From the cell containing the given text, extract its center point as [X, Y] coordinate. 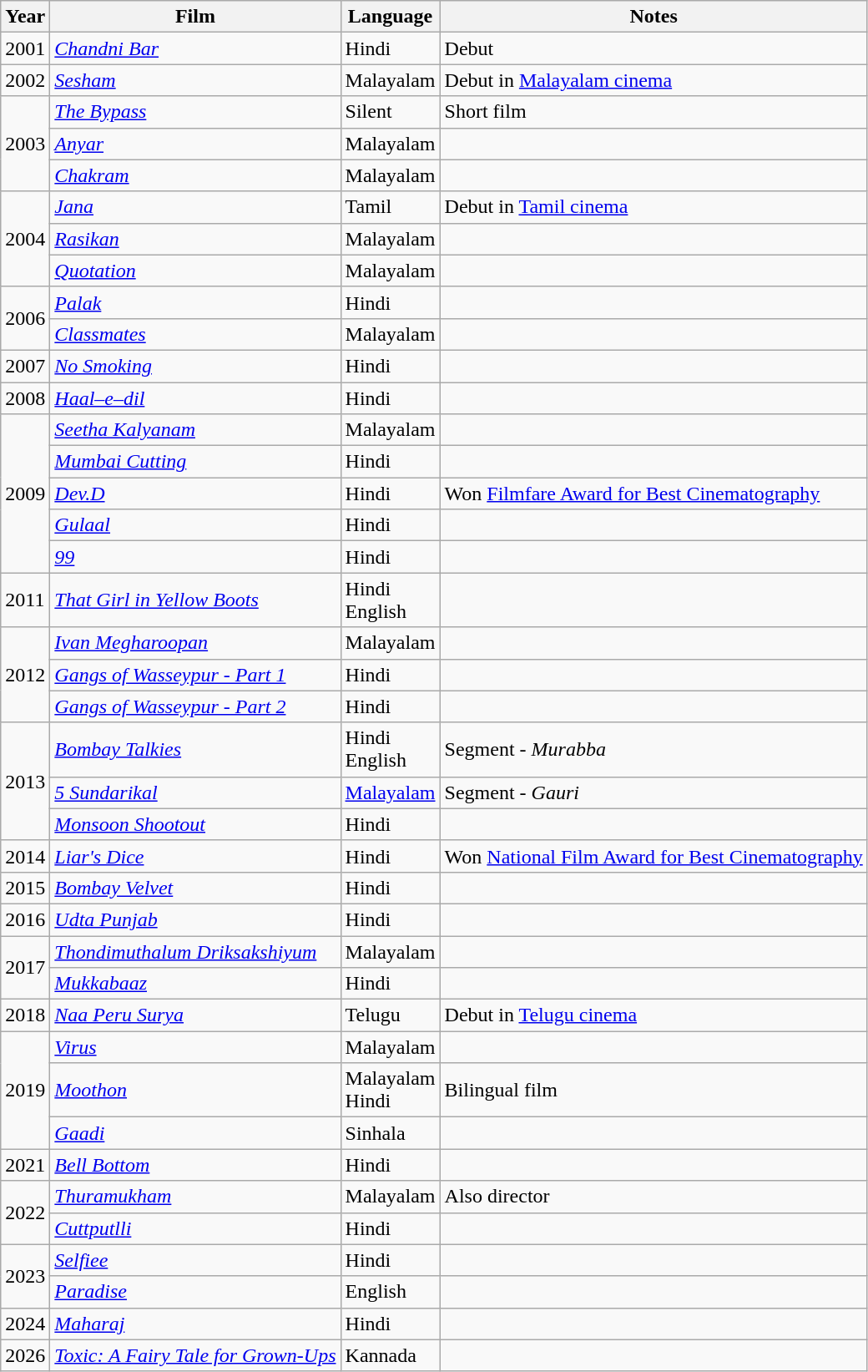
Tamil [391, 207]
Quotation [195, 271]
Seetha Kalyanam [195, 430]
2024 [25, 1324]
Haal–e–dil [195, 398]
2016 [25, 919]
Bombay Velvet [195, 888]
Gaadi [195, 1133]
Liar's Dice [195, 856]
Naa Peru Surya [195, 1015]
Ivan Megharoopan [195, 643]
Notes [654, 17]
The Bypass [195, 112]
Cuttputlli [195, 1228]
Palak [195, 302]
2018 [25, 1015]
Debut in Tamil cinema [654, 207]
MalayalamHindi [391, 1091]
Gangs of Wasseypur - Part 2 [195, 706]
Silent [391, 112]
2023 [25, 1276]
2022 [25, 1213]
Kannada [391, 1355]
Won National Film Award for Best Cinematography [654, 856]
Udta Punjab [195, 919]
Short film [654, 112]
Monsoon Shootout [195, 824]
Classmates [195, 334]
Mumbai Cutting [195, 462]
2009 [25, 494]
2012 [25, 675]
Thuramukham [195, 1197]
Sesham [195, 80]
Also director [654, 1197]
2013 [25, 782]
Moothon [195, 1091]
Bell Bottom [195, 1165]
No Smoking [195, 366]
Maharaj [195, 1324]
Virus [195, 1047]
Year [25, 17]
Toxic: A Fairy Tale for Grown-Ups [195, 1355]
2011 [25, 600]
Bombay Talkies [195, 750]
2001 [25, 48]
Gulaal [195, 525]
2003 [25, 144]
Selfiee [195, 1260]
99 [195, 557]
Dev.D [195, 494]
Jana [195, 207]
2007 [25, 366]
English [391, 1292]
2026 [25, 1355]
Debut in Malayalam cinema [654, 80]
Chandni Bar [195, 48]
5 Sundarikal [195, 792]
Rasikan [195, 239]
Won Filmfare Award for Best Cinematography [654, 494]
2015 [25, 888]
2017 [25, 967]
2008 [25, 398]
2014 [25, 856]
Gangs of Wasseypur - Part 1 [195, 675]
Bilingual film [654, 1091]
Film [195, 17]
That Girl in Yellow Boots [195, 600]
Paradise [195, 1292]
Segment - Murabba [654, 750]
2004 [25, 239]
Segment - Gauri [654, 792]
Chakram [195, 175]
Sinhala [391, 1133]
2021 [25, 1165]
Anyar [195, 144]
Mukkabaaz [195, 984]
2002 [25, 80]
Debut [654, 48]
Language [391, 17]
2019 [25, 1091]
Debut in Telugu cinema [654, 1015]
Thondimuthalum Driksakshiyum [195, 951]
Telugu [391, 1015]
2006 [25, 318]
